Output the (X, Y) coordinate of the center of the cell containing the given text.  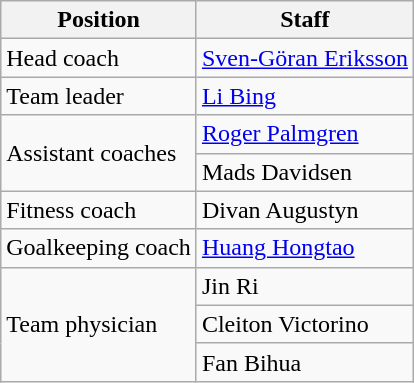
Assistant coaches (99, 153)
Divan Augustyn (304, 210)
Head coach (99, 58)
Team leader (99, 96)
Sven-Göran Eriksson (304, 58)
Jin Ri (304, 286)
Roger Palmgren (304, 134)
Goalkeeping coach (99, 248)
Cleiton Victorino (304, 324)
Fitness coach (99, 210)
Huang Hongtao (304, 248)
Position (99, 20)
Li Bing (304, 96)
Mads Davidsen (304, 172)
Staff (304, 20)
Team physician (99, 324)
Fan Bihua (304, 362)
